Provide the (x, y) coordinate of the cell's center where the given text is located.  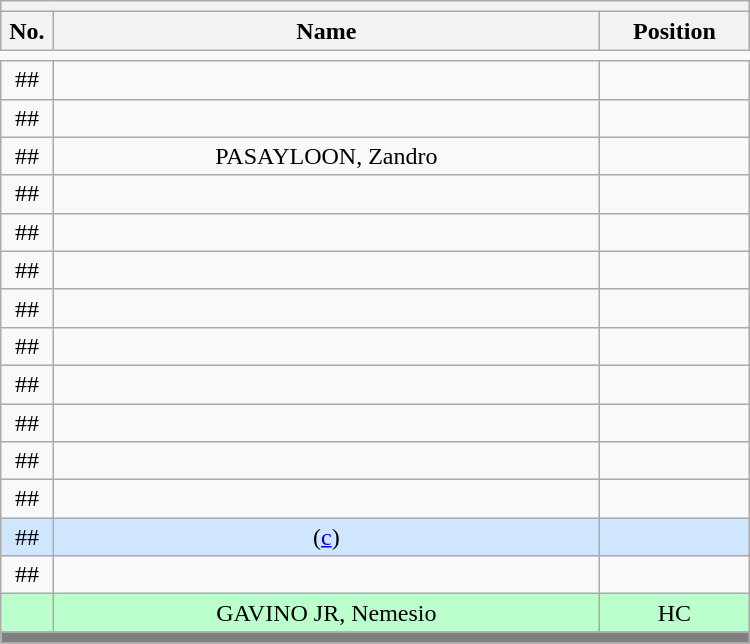
No. (27, 31)
(c) (326, 537)
Name (326, 31)
HC (675, 613)
PASAYLOON, Zandro (326, 156)
GAVINO JR, Nemesio (326, 613)
Position (675, 31)
